From the cell containing the given text, extract its center point as (x, y) coordinate. 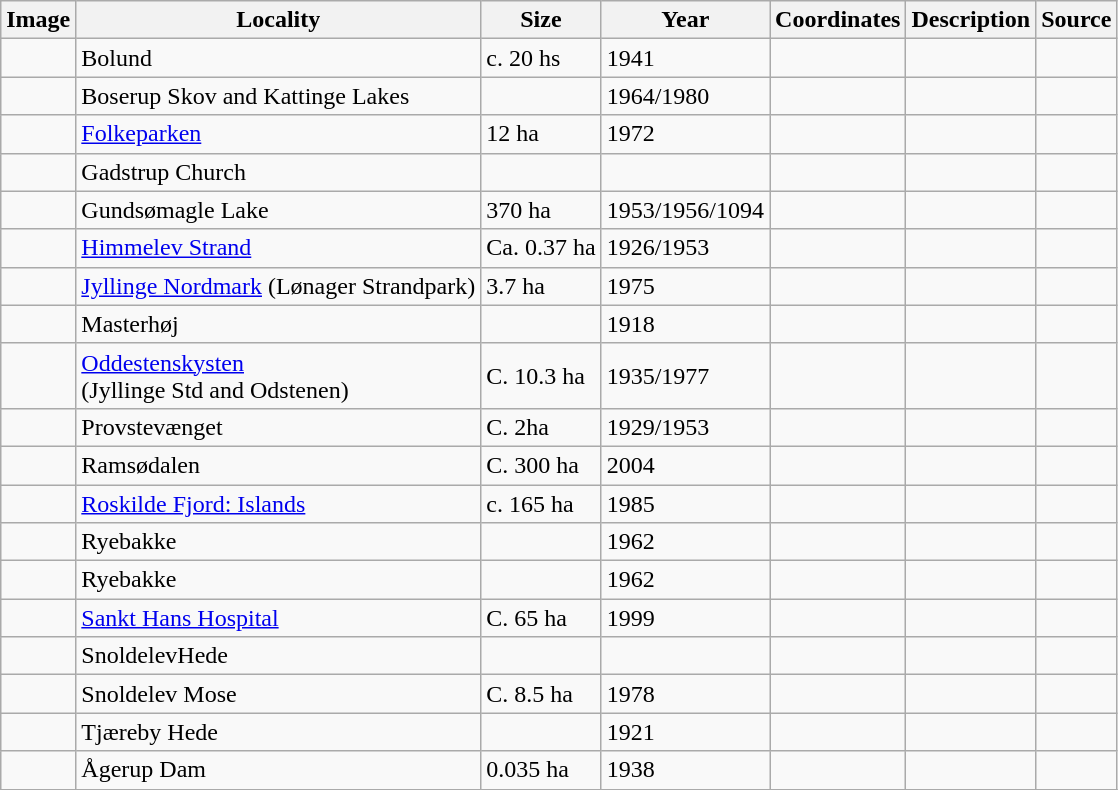
1926/1953 (685, 248)
Image (38, 20)
1972 (685, 134)
C. 2ha (541, 427)
1929/1953 (685, 427)
1935/1977 (685, 376)
Coordinates (838, 20)
Gundsømagle Lake (278, 210)
0.035 ha (541, 770)
3.7 ha (541, 286)
Himmelev Strand (278, 248)
1938 (685, 770)
2004 (685, 465)
Provstevænget (278, 427)
Gadstrup Church (278, 172)
Boserup Skov and Kattinge Lakes (278, 96)
1918 (685, 324)
C. 10.3 ha (541, 376)
c. 20 hs (541, 58)
1964/1980 (685, 96)
Jyllinge Nordmark (Lønager Strandpark) (278, 286)
Ca. 0.37 ha (541, 248)
Source (1076, 20)
1999 (685, 618)
1978 (685, 694)
C. 300 ha (541, 465)
Bolund (278, 58)
Ågerup Dam (278, 770)
1953/1956/1094 (685, 210)
1975 (685, 286)
Roskilde Fjord: Islands (278, 503)
12 ha (541, 134)
1921 (685, 732)
Ramsødalen (278, 465)
Year (685, 20)
Sankt Hans Hospital (278, 618)
SnoldelevHede (278, 656)
Oddestenskysten(Jyllinge Std and Odstenen) (278, 376)
Size (541, 20)
1985 (685, 503)
1941 (685, 58)
Snoldelev Mose (278, 694)
C. 8.5 ha (541, 694)
Folkeparken (278, 134)
370 ha (541, 210)
Description (971, 20)
Tjæreby Hede (278, 732)
Locality (278, 20)
c. 165 ha (541, 503)
C. 65 ha (541, 618)
Masterhøj (278, 324)
